Capture the cell that displays the provided text and extract its [X, Y] central coordinate. 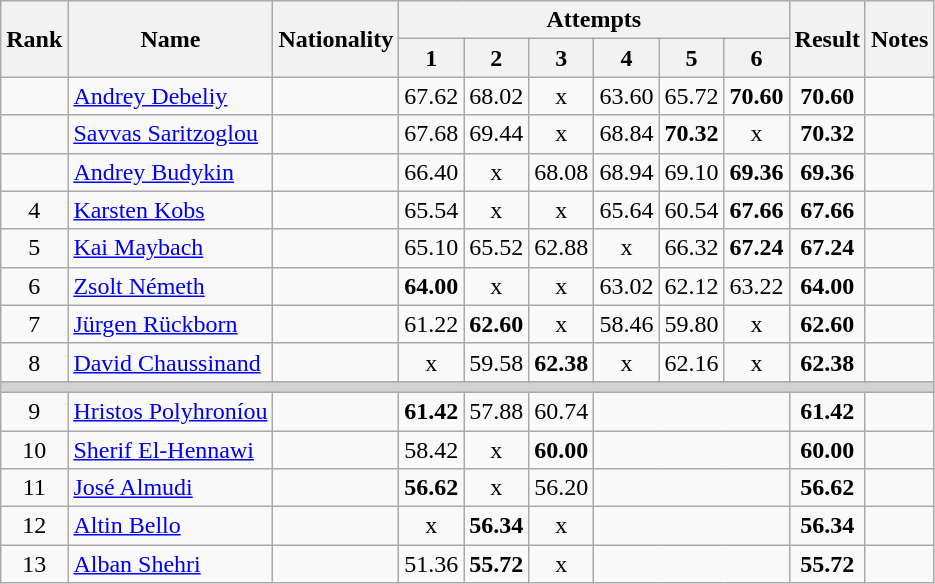
66.40 [432, 172]
Result [827, 39]
68.94 [626, 172]
65.10 [432, 248]
67.62 [432, 96]
51.36 [432, 564]
11 [34, 488]
68.84 [626, 134]
13 [34, 564]
65.52 [496, 248]
56.20 [562, 488]
65.54 [432, 210]
67.68 [432, 134]
66.32 [692, 248]
Altin Bello [170, 526]
68.08 [562, 172]
Karsten Kobs [170, 210]
12 [34, 526]
65.72 [692, 96]
63.60 [626, 96]
63.22 [756, 286]
59.58 [496, 362]
Jürgen Rückborn [170, 324]
58.42 [432, 449]
62.88 [562, 248]
60.74 [562, 411]
69.10 [692, 172]
David Chaussinand [170, 362]
Nationality [336, 39]
63.02 [626, 286]
Kai Maybach [170, 248]
Rank [34, 39]
59.80 [692, 324]
Sherif El-Hennawi [170, 449]
10 [34, 449]
3 [562, 58]
69.44 [496, 134]
61.22 [432, 324]
58.46 [626, 324]
9 [34, 411]
José Almudi [170, 488]
Hristos Polyhroníou [170, 411]
Savvas Saritzoglou [170, 134]
65.64 [626, 210]
60.54 [692, 210]
7 [34, 324]
Attempts [594, 20]
68.02 [496, 96]
1 [432, 58]
62.12 [692, 286]
Andrey Debeliy [170, 96]
Alban Shehri [170, 564]
Notes [899, 39]
Andrey Budykin [170, 172]
8 [34, 362]
2 [496, 58]
Name [170, 39]
57.88 [496, 411]
62.16 [692, 362]
Zsolt Németh [170, 286]
